Find where the given text appears and provide that cell's center as [X, Y] coordinate. 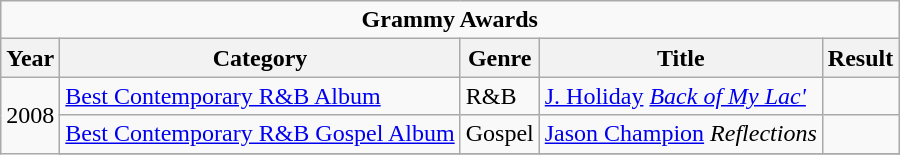
Best Contemporary R&B Album [260, 96]
2008 [30, 115]
Genre [500, 58]
Grammy Awards [450, 20]
Gospel [500, 134]
Best Contemporary R&B Gospel Album [260, 134]
R&B [500, 96]
Title [680, 58]
Category [260, 58]
Jason Champion Reflections [680, 134]
Year [30, 58]
Result [860, 58]
J. Holiday Back of My Lac' [680, 96]
